For the text-containing cell, return its midpoint in [X, Y] coordinate format. 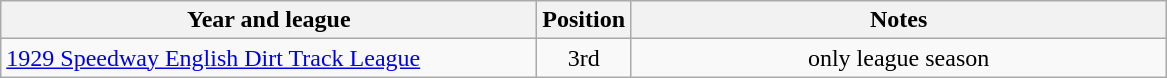
Position [584, 20]
3rd [584, 58]
Year and league [269, 20]
only league season [899, 58]
Notes [899, 20]
1929 Speedway English Dirt Track League [269, 58]
